Detect which cell encompasses the target text, then output its (X, Y) center coordinate. 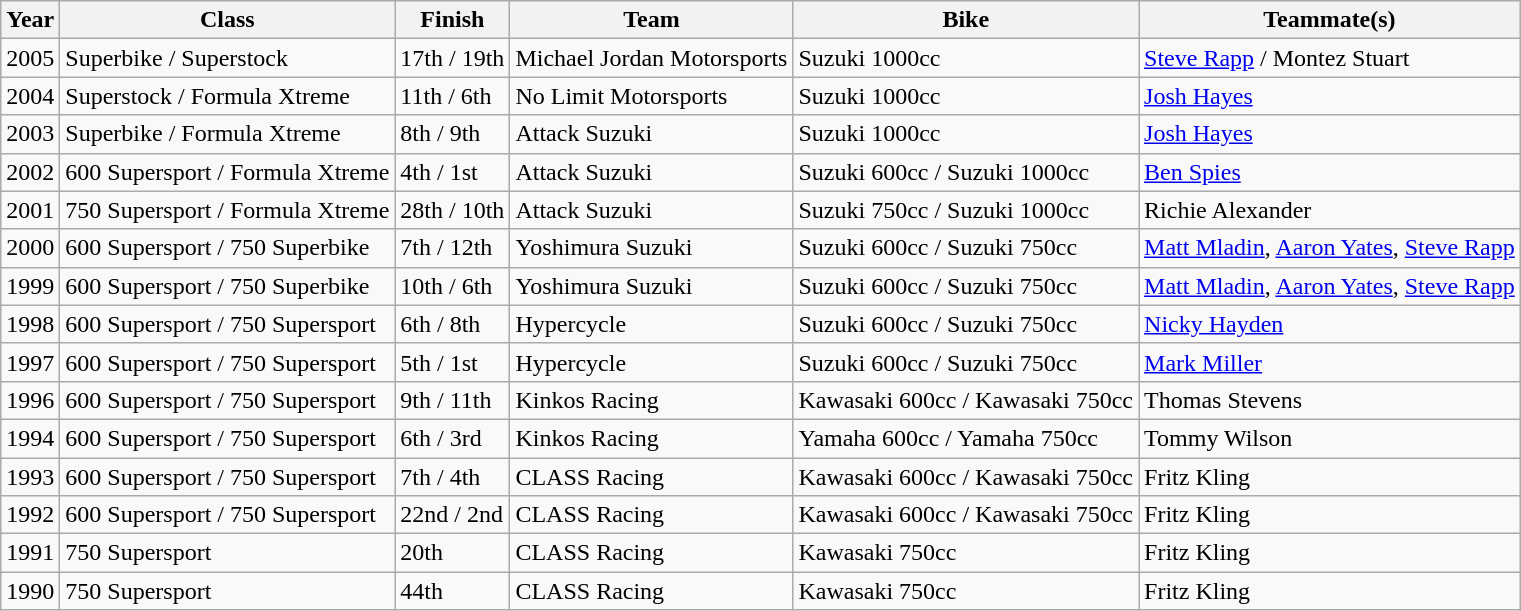
6th / 8th (452, 324)
600 Supersport / Formula Xtreme (228, 172)
5th / 1st (452, 362)
Teammate(s) (1330, 20)
2005 (30, 58)
Team (652, 20)
28th / 10th (452, 210)
1996 (30, 400)
8th / 9th (452, 134)
2004 (30, 96)
Suzuki 750cc / Suzuki 1000cc (966, 210)
Tommy Wilson (1330, 438)
6th / 3rd (452, 438)
Class (228, 20)
Suzuki 600cc / Suzuki 1000cc (966, 172)
No Limit Motorsports (652, 96)
7th / 4th (452, 477)
750 Supersport / Formula Xtreme (228, 210)
2003 (30, 134)
2000 (30, 248)
1994 (30, 438)
9th / 11th (452, 400)
Superstock / Formula Xtreme (228, 96)
Year (30, 20)
Richie Alexander (1330, 210)
17th / 19th (452, 58)
Finish (452, 20)
Yamaha 600cc / Yamaha 750cc (966, 438)
1990 (30, 591)
2002 (30, 172)
Mark Miller (1330, 362)
11th / 6th (452, 96)
1993 (30, 477)
1992 (30, 515)
Steve Rapp / Montez Stuart (1330, 58)
4th / 1st (452, 172)
Bike (966, 20)
44th (452, 591)
20th (452, 553)
1997 (30, 362)
1998 (30, 324)
1991 (30, 553)
Superbike / Formula Xtreme (228, 134)
1999 (30, 286)
22nd / 2nd (452, 515)
Superbike / Superstock (228, 58)
7th / 12th (452, 248)
10th / 6th (452, 286)
Thomas Stevens (1330, 400)
Michael Jordan Motorsports (652, 58)
2001 (30, 210)
Nicky Hayden (1330, 324)
Ben Spies (1330, 172)
